Pinpoint the cell where the given text exists, returning its (X, Y) midpoint coordinate. 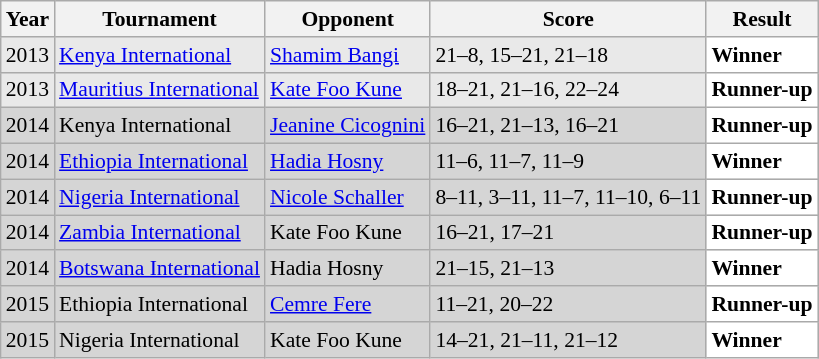
21–8, 15–21, 21–18 (568, 55)
18–21, 21–16, 22–24 (568, 90)
Score (568, 19)
16–21, 21–13, 16–21 (568, 126)
Zambia International (160, 233)
Botswana International (160, 269)
Result (762, 19)
11–21, 20–22 (568, 304)
Shamim Bangi (348, 55)
Jeanine Cicognini (348, 126)
Year (28, 19)
Opponent (348, 19)
14–21, 21–11, 21–12 (568, 340)
Nicole Schaller (348, 197)
11–6, 11–7, 11–9 (568, 162)
Mauritius International (160, 90)
16–21, 17–21 (568, 233)
Cemre Fere (348, 304)
Tournament (160, 19)
8–11, 3–11, 11–7, 11–10, 6–11 (568, 197)
21–15, 21–13 (568, 269)
